Capture the cell that displays the provided text and extract its [x, y] central coordinate. 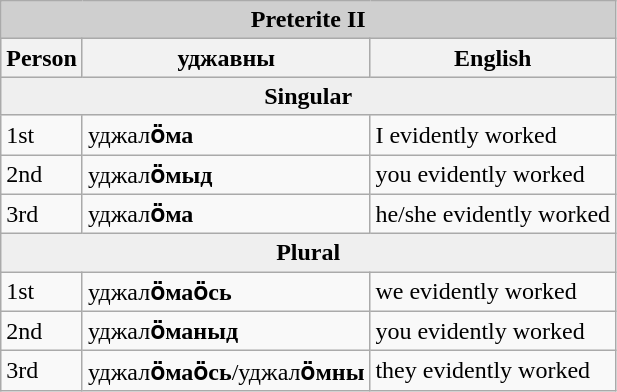
Person [42, 58]
I evidently worked [493, 135]
уджалӧмаӧсь/уджалӧмны [226, 371]
Preterite II [308, 20]
уджавны [226, 58]
they evidently worked [493, 371]
уджалӧманыд [226, 331]
we evidently worked [493, 292]
English [493, 58]
уджалӧмыд [226, 174]
he/she evidently worked [493, 214]
уджалӧмаӧсь [226, 292]
Singular [308, 96]
Plural [308, 253]
